Identify which cell holds the provided text, then report its (X, Y) central coordinate. 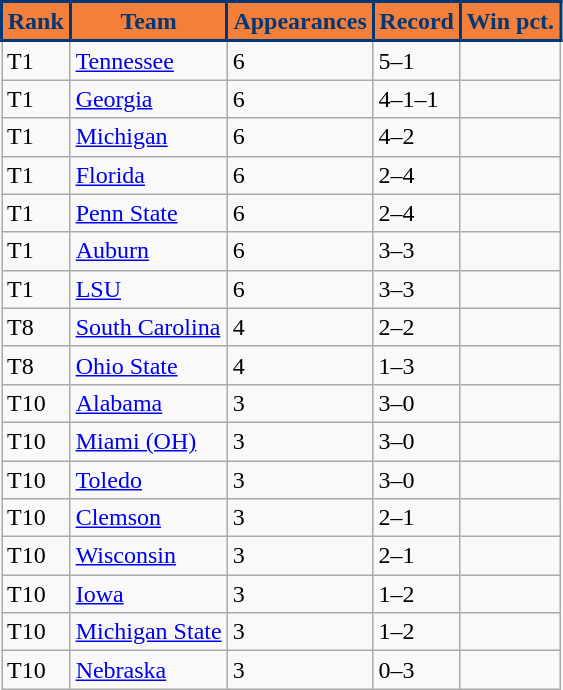
Nebraska (148, 670)
4–1–1 (416, 99)
Clemson (148, 518)
Alabama (148, 403)
1–3 (416, 365)
Tennessee (148, 60)
Rank (36, 22)
Record (416, 22)
Team (148, 22)
Miami (OH) (148, 441)
Iowa (148, 594)
Win pct. (510, 22)
Michigan (148, 137)
South Carolina (148, 327)
Florida (148, 175)
Ohio State (148, 365)
Appearances (300, 22)
Georgia (148, 99)
4–2 (416, 137)
2–2 (416, 327)
0–3 (416, 670)
Toledo (148, 479)
Michigan State (148, 632)
LSU (148, 289)
5–1 (416, 60)
Penn State (148, 213)
Auburn (148, 251)
Wisconsin (148, 556)
